Capture the cell that displays the provided text and extract its (X, Y) central coordinate. 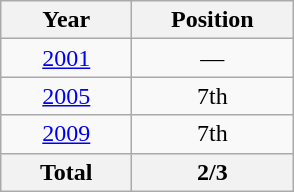
2001 (66, 58)
2009 (66, 134)
2/3 (212, 172)
— (212, 58)
2005 (66, 96)
Year (66, 20)
Position (212, 20)
Total (66, 172)
